For the text-containing cell, return its midpoint in (X, Y) coordinate format. 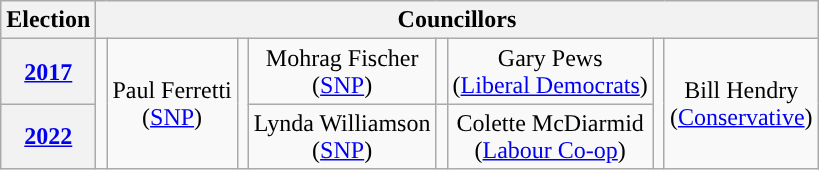
Bill Hendry(Conservative) (741, 104)
Colette McDiarmid(Labour Co-op) (550, 136)
Mohrag Fischer(SNP) (342, 72)
2022 (48, 136)
Gary Pews(Liberal Democrats) (550, 72)
Councillors (457, 20)
2017 (48, 72)
Paul Ferretti(SNP) (172, 104)
Election (48, 20)
Lynda Williamson(SNP) (342, 136)
